Return [X, Y] of the center of cell containing provided text 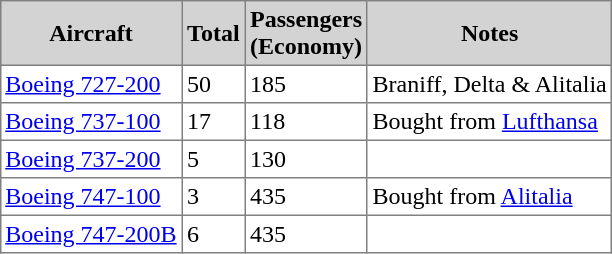
118 [306, 122]
Boeing 737-100 [91, 122]
3 [214, 197]
Bought from Lufthansa [490, 122]
17 [214, 122]
Braniff, Delta & Alitalia [490, 84]
Bought from Alitalia [490, 197]
Total [214, 33]
Boeing 727-200 [91, 84]
5 [214, 159]
Passengers(Economy) [306, 33]
Boeing 747-200B [91, 234]
Notes [490, 33]
50 [214, 84]
Boeing 747-100 [91, 197]
Aircraft [91, 33]
6 [214, 234]
130 [306, 159]
185 [306, 84]
Boeing 737-200 [91, 159]
